Determine the (x, y) coordinate at the center of the cell enclosing the given text.  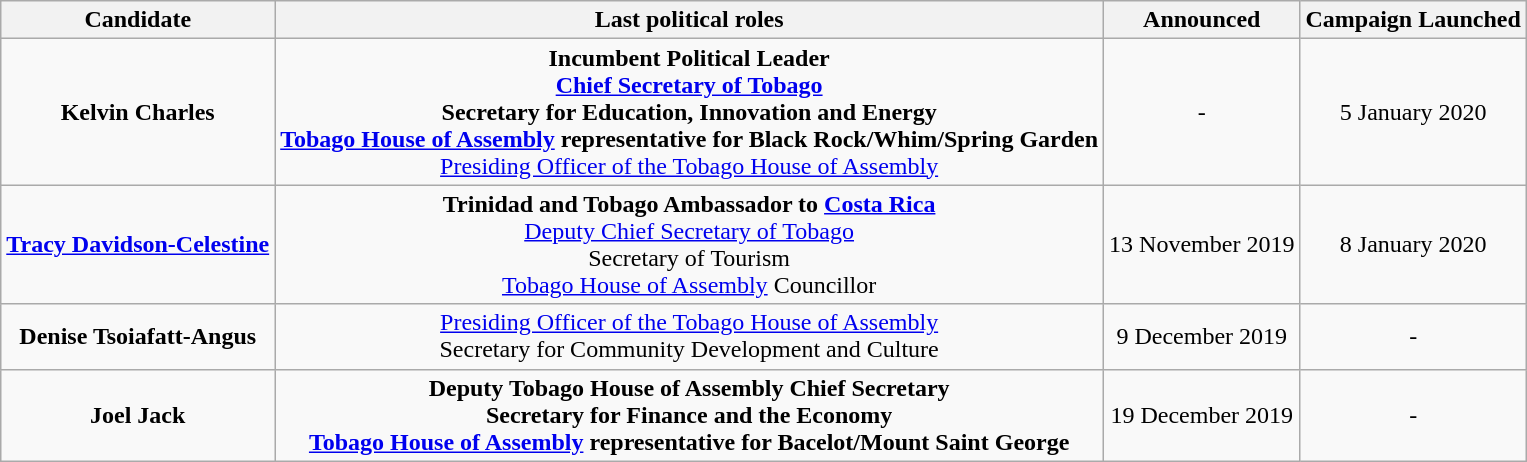
Trinidad and Tobago Ambassador to Costa Rica Deputy Chief Secretary of TobagoSecretary of Tourism Tobago House of Assembly Councillor (690, 244)
8 January 2020 (1413, 244)
Joel Jack (138, 415)
13 November 2019 (1202, 244)
Kelvin Charles (138, 112)
Candidate (138, 20)
Last political roles (690, 20)
5 January 2020 (1413, 112)
Announced (1202, 20)
Tracy Davidson-Celestine (138, 244)
19 December 2019 (1202, 415)
Campaign Launched (1413, 20)
Denise Tsoiafatt-Angus (138, 336)
Presiding Officer of the Tobago House of Assembly Secretary for Community Development and Culture (690, 336)
9 December 2019 (1202, 336)
